Detect which cell encompasses the target text, then output its [x, y] center coordinate. 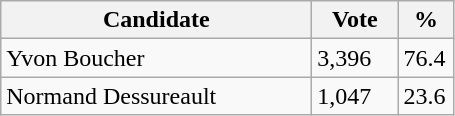
Vote [355, 20]
23.6 [426, 96]
Yvon Boucher [156, 58]
3,396 [355, 58]
76.4 [426, 58]
1,047 [355, 96]
% [426, 20]
Candidate [156, 20]
Normand Dessureault [156, 96]
